Locate the cell with the specified text and output its [X, Y] center coordinate. 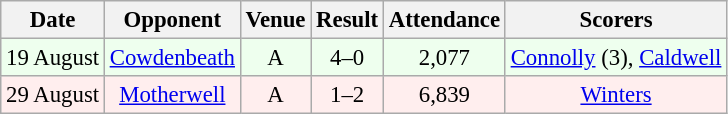
Winters [616, 95]
Connolly (3), Caldwell [616, 58]
Cowdenbeath [172, 58]
6,839 [444, 95]
4–0 [348, 58]
Motherwell [172, 95]
19 August [53, 58]
Date [53, 20]
Scorers [616, 20]
Venue [276, 20]
Result [348, 20]
29 August [53, 95]
2,077 [444, 58]
Opponent [172, 20]
1–2 [348, 95]
Attendance [444, 20]
